Detect which cell encompasses the target text, then output its (x, y) center coordinate. 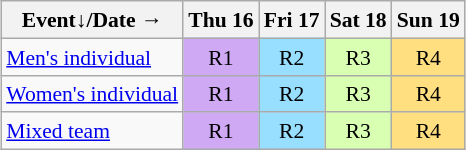
Fri 17 (292, 20)
Women's individual (92, 94)
Men's individual (92, 56)
Event↓/Date → (92, 20)
Sun 19 (428, 20)
Sat 18 (358, 20)
Mixed team (92, 130)
Thu 16 (221, 20)
